Locate the cell with the specified text and output its (x, y) center coordinate. 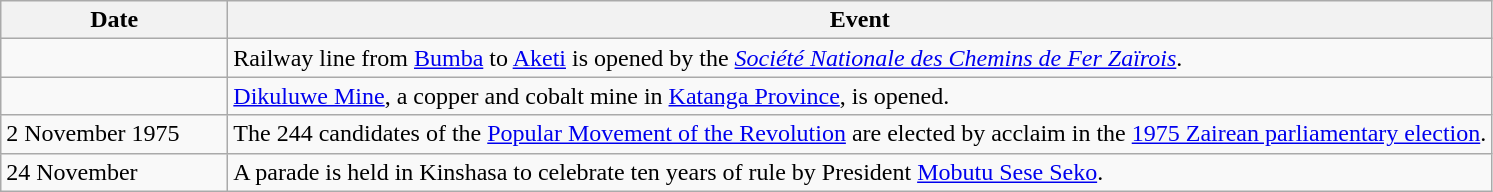
24 November (114, 172)
A parade is held in Kinshasa to celebrate ten years of rule by President Mobutu Sese Seko. (860, 172)
Date (114, 20)
Railway line from Bumba to Aketi is opened by the Société Nationale des Chemins de Fer Zaïrois. (860, 58)
Event (860, 20)
2 November 1975 (114, 134)
Dikuluwe Mine, a copper and cobalt mine in Katanga Province, is opened. (860, 96)
The 244 candidates of the Popular Movement of the Revolution are elected by acclaim in the 1975 Zairean parliamentary election. (860, 134)
